Extract the [x, y] coordinate from the center of the cell holding the provided text.  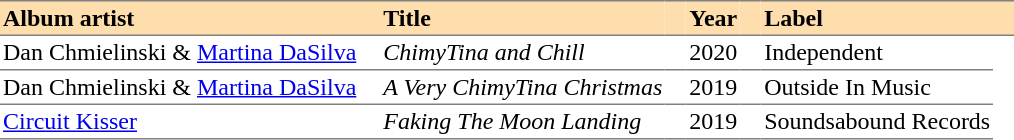
Soundsabound Records [877, 122]
Album artist [180, 18]
A Very ChimyTina Christmas [522, 87]
2020 [713, 53]
Independent [877, 53]
Year [713, 18]
Circuit Kisser [180, 122]
Title [522, 18]
ChimyTina and Chill [522, 53]
Faking The Moon Landing [522, 122]
Outside In Music [877, 87]
Label [877, 18]
